Scan for the cell matching the given text and deliver its (x, y) coordinate at center. 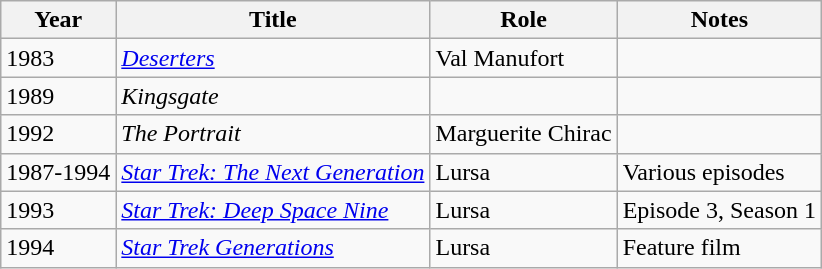
Marguerite Chirac (524, 134)
1993 (58, 210)
Year (58, 20)
Star Trek: Deep Space Nine (273, 210)
Episode 3, Season 1 (719, 210)
Various episodes (719, 172)
1989 (58, 96)
1994 (58, 248)
1992 (58, 134)
1987-1994 (58, 172)
Role (524, 20)
Notes (719, 20)
Feature film (719, 248)
The Portrait (273, 134)
Val Manufort (524, 58)
1983 (58, 58)
Title (273, 20)
Kingsgate (273, 96)
Star Trek Generations (273, 248)
Deserters (273, 58)
Star Trek: The Next Generation (273, 172)
